Find where the given text appears and provide that cell's center as (X, Y) coordinate. 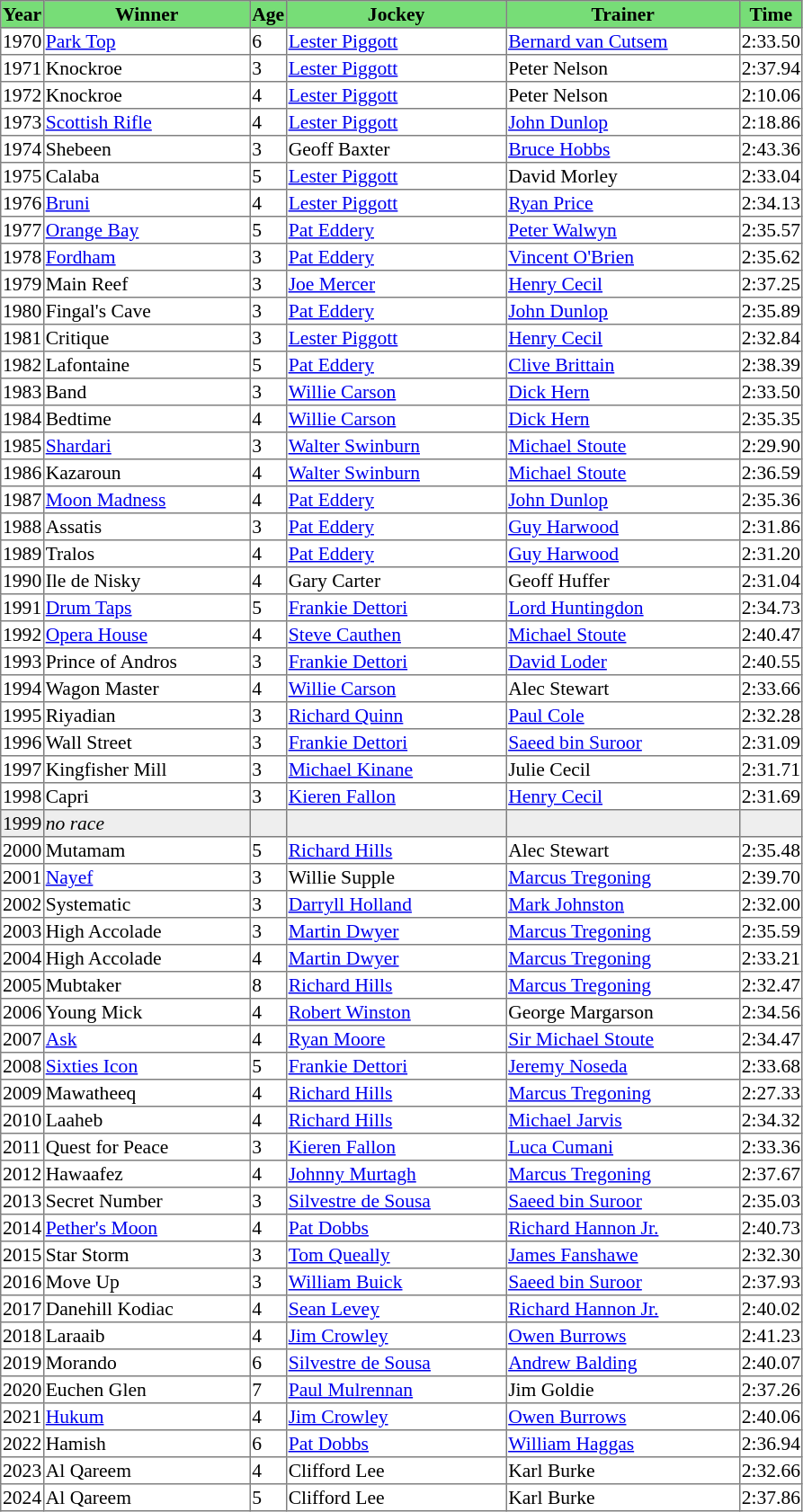
Nayef (147, 877)
2003 (22, 931)
Secret Number (147, 1201)
Julie Cecil (623, 769)
1982 (22, 365)
Systematic (147, 904)
2:18.86 (771, 122)
2:35.62 (771, 257)
Trainer (623, 14)
2:35.36 (771, 500)
2:32.66 (771, 1471)
Clive Brittain (623, 365)
Time (771, 14)
Age (268, 14)
Capri (147, 796)
2:34.73 (771, 608)
2010 (22, 1120)
2:32.47 (771, 985)
1975 (22, 176)
2:43.36 (771, 149)
Ile de Nisky (147, 581)
Mark Johnston (623, 904)
Gary Carter (396, 581)
Hamish (147, 1444)
Riyadian (147, 716)
Band (147, 392)
1984 (22, 419)
Park Top (147, 41)
1971 (22, 68)
Euchen Glen (147, 1390)
Move Up (147, 1282)
Bernard van Cutsem (623, 41)
Peter Walwyn (623, 230)
2020 (22, 1390)
Bruni (147, 203)
2014 (22, 1228)
Lord Huntingdon (623, 608)
Michael Kinane (396, 769)
Robert Winston (396, 1012)
Ask (147, 1039)
Quest for Peace (147, 1147)
2:40.02 (771, 1309)
2:31.09 (771, 743)
Sixties Icon (147, 1066)
2:40.06 (771, 1417)
2:10.06 (771, 95)
1976 (22, 203)
Michael Jarvis (623, 1120)
Richard Quinn (396, 716)
2007 (22, 1039)
2:37.86 (771, 1498)
Young Mick (147, 1012)
1985 (22, 446)
2:34.47 (771, 1039)
2:37.25 (771, 284)
Darryll Holland (396, 904)
Scottish Rifle (147, 122)
David Morley (623, 176)
Willie Supple (396, 877)
Morando (147, 1363)
2:37.67 (771, 1174)
2:36.59 (771, 473)
1999 (22, 823)
2:40.07 (771, 1363)
2:27.33 (771, 1093)
1977 (22, 230)
2005 (22, 985)
Main Reef (147, 284)
2:31.04 (771, 581)
2022 (22, 1444)
2019 (22, 1363)
1980 (22, 311)
2:33.04 (771, 176)
2:34.32 (771, 1120)
Drum Taps (147, 608)
Shebeen (147, 149)
Bedtime (147, 419)
2000 (22, 850)
2:35.48 (771, 850)
1974 (22, 149)
2021 (22, 1417)
2018 (22, 1336)
2024 (22, 1498)
2:37.94 (771, 68)
Pether's Moon (147, 1228)
1991 (22, 608)
8 (268, 985)
2:31.69 (771, 796)
David Loder (623, 662)
2011 (22, 1147)
1988 (22, 527)
Paul Mulrennan (396, 1390)
2:35.03 (771, 1201)
2:31.20 (771, 554)
2:40.73 (771, 1228)
Wall Street (147, 743)
2:36.94 (771, 1444)
2:31.86 (771, 527)
Ryan Price (623, 203)
Orange Bay (147, 230)
1998 (22, 796)
William Haggas (623, 1444)
1986 (22, 473)
2:32.00 (771, 904)
2:32.84 (771, 338)
Sean Levey (396, 1309)
1995 (22, 716)
Star Storm (147, 1255)
2001 (22, 877)
Mawatheeq (147, 1093)
Andrew Balding (623, 1363)
Shardari (147, 446)
1989 (22, 554)
2:35.35 (771, 419)
Hukum (147, 1417)
Mutamam (147, 850)
2:37.26 (771, 1390)
Ryan Moore (396, 1039)
2013 (22, 1201)
Critique (147, 338)
Assatis (147, 527)
2:29.90 (771, 446)
Geoff Baxter (396, 149)
1979 (22, 284)
2:32.28 (771, 716)
George Margarson (623, 1012)
2023 (22, 1471)
2:37.93 (771, 1282)
Jim Goldie (623, 1390)
2017 (22, 1309)
Prince of Andros (147, 662)
Jockey (396, 14)
2:34.13 (771, 203)
1973 (22, 122)
Laraaib (147, 1336)
2015 (22, 1255)
Geoff Huffer (623, 581)
1997 (22, 769)
2:40.47 (771, 635)
2:39.70 (771, 877)
Joe Mercer (396, 284)
Steve Cauthen (396, 635)
Lafontaine (147, 365)
1993 (22, 662)
Year (22, 14)
Sir Michael Stoute (623, 1039)
Calaba (147, 176)
1983 (22, 392)
Danehill Kodiac (147, 1309)
Kingfisher Mill (147, 769)
2:32.30 (771, 1255)
2004 (22, 958)
2:35.59 (771, 931)
Laaheb (147, 1120)
2006 (22, 1012)
7 (268, 1390)
2:31.71 (771, 769)
2:35.89 (771, 311)
Luca Cumani (623, 1147)
2012 (22, 1174)
Johnny Murtagh (396, 1174)
Kazaroun (147, 473)
Tralos (147, 554)
2016 (22, 1282)
Hawaafez (147, 1174)
2:33.21 (771, 958)
Opera House (147, 635)
Mubtaker (147, 985)
2002 (22, 904)
Paul Cole (623, 716)
Winner (147, 14)
2:40.55 (771, 662)
2009 (22, 1093)
1972 (22, 95)
Jeremy Noseda (623, 1066)
Fingal's Cave (147, 311)
1990 (22, 581)
William Buick (396, 1282)
1994 (22, 689)
2:41.23 (771, 1336)
Vincent O'Brien (623, 257)
2:35.57 (771, 230)
no race (147, 823)
2:33.36 (771, 1147)
1970 (22, 41)
Fordham (147, 257)
Wagon Master (147, 689)
1987 (22, 500)
James Fanshawe (623, 1255)
2:34.56 (771, 1012)
1996 (22, 743)
2008 (22, 1066)
Moon Madness (147, 500)
Bruce Hobbs (623, 149)
1978 (22, 257)
1992 (22, 635)
Tom Queally (396, 1255)
2:33.68 (771, 1066)
2:38.39 (771, 365)
2:33.66 (771, 689)
1981 (22, 338)
